Output the [X, Y] coordinate of the center of the cell containing the given text.  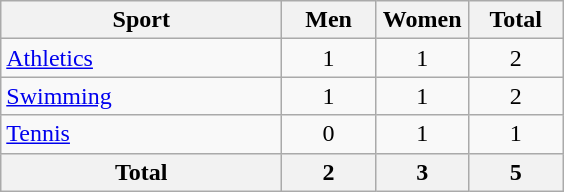
5 [516, 172]
Sport [142, 20]
Men [329, 20]
Swimming [142, 96]
Athletics [142, 58]
Women [422, 20]
Tennis [142, 134]
3 [422, 172]
0 [329, 134]
